Identify which cell holds the provided text, then report its [X, Y] central coordinate. 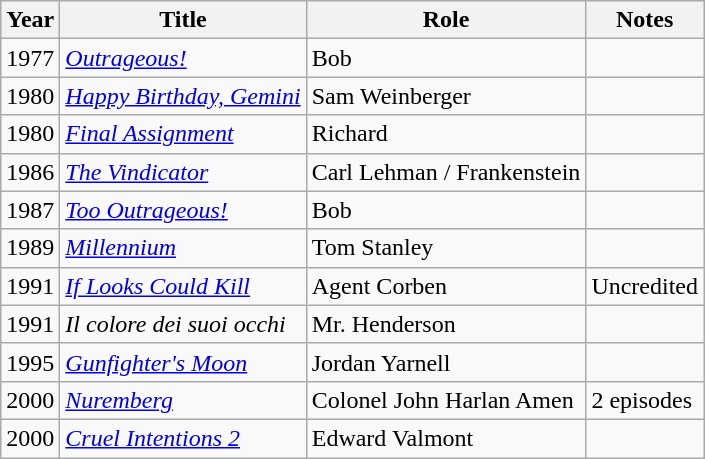
Notes [645, 20]
If Looks Could Kill [183, 286]
Title [183, 20]
Happy Birthday, Gemini [183, 96]
Jordan Yarnell [446, 362]
1995 [30, 362]
Cruel Intentions 2 [183, 438]
Final Assignment [183, 134]
1986 [30, 172]
Outrageous! [183, 58]
Millennium [183, 248]
1977 [30, 58]
2 episodes [645, 400]
Too Outrageous! [183, 210]
Richard [446, 134]
Uncredited [645, 286]
Tom Stanley [446, 248]
Year [30, 20]
The Vindicator [183, 172]
1989 [30, 248]
Nuremberg [183, 400]
Sam Weinberger [446, 96]
1987 [30, 210]
Il colore dei suoi occhi [183, 324]
Gunfighter's Moon [183, 362]
Agent Corben [446, 286]
Colonel John Harlan Amen [446, 400]
Carl Lehman / Frankenstein [446, 172]
Role [446, 20]
Mr. Henderson [446, 324]
Edward Valmont [446, 438]
